Extract the [x, y] coordinate from the center of the cell holding the provided text.  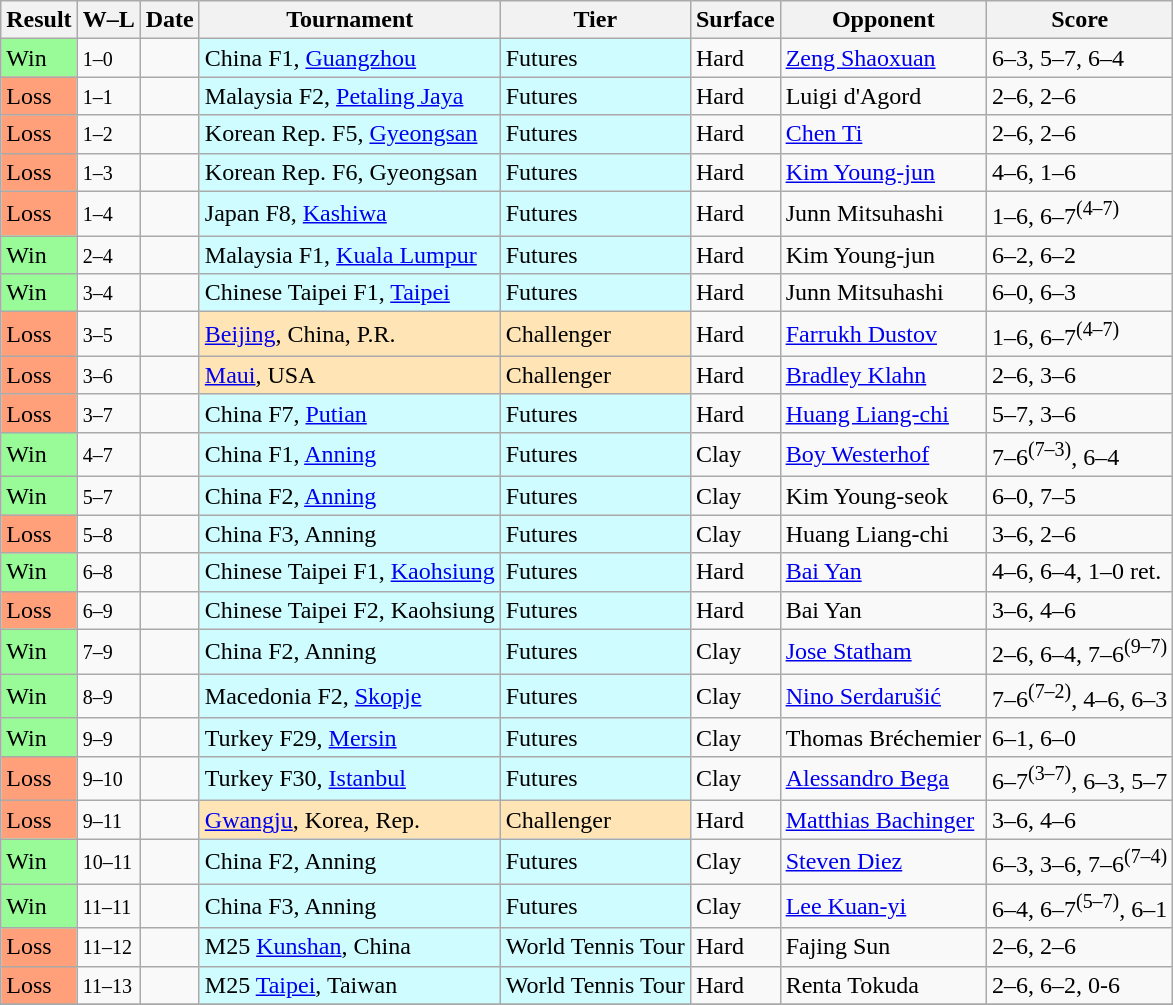
W–L [108, 20]
Boy Westerhof [883, 454]
5–8 [108, 534]
Luigi d'Agord [883, 96]
1–0 [108, 58]
Tier [595, 20]
Nino Serdarušić [883, 696]
Chinese Taipei F1, Kaohsiung [350, 572]
9–11 [108, 820]
3–7 [108, 413]
Jose Statham [883, 652]
4–7 [108, 454]
3–5 [108, 334]
Lee Kuan-yi [883, 906]
Korean Rep. F6, Gyeongsan [350, 172]
2–4 [108, 255]
3–6, 2–6 [1079, 534]
Malaysia F1, Kuala Lumpur [350, 255]
Gwangju, Korea, Rep. [350, 820]
China F7, Putian [350, 413]
Kim Young-seok [883, 496]
9–9 [108, 737]
1–2 [108, 134]
Turkey F29, Mersin [350, 737]
Japan F8, Kashiwa [350, 214]
M25 Taipei, Taiwan [350, 985]
Chinese Taipei F1, Taipei [350, 293]
Korean Rep. F5, Gyeongsan [350, 134]
7–6(7–3), 6–4 [1079, 454]
5–7 [108, 496]
Fajing Sun [883, 947]
6–3, 5–7, 6–4 [1079, 58]
11–11 [108, 906]
6–9 [108, 610]
3–4 [108, 293]
1–4 [108, 214]
Turkey F30, Istanbul [350, 778]
6–0, 6–3 [1079, 293]
Farrukh Dustov [883, 334]
2–6, 3–6 [1079, 375]
2–6, 6–2, 0-6 [1079, 985]
Renta Tokuda [883, 985]
Surface [735, 20]
10–11 [108, 862]
1–1 [108, 96]
6–8 [108, 572]
7–9 [108, 652]
Maui, USA [350, 375]
China F1, Anning [350, 454]
Thomas Bréchemier [883, 737]
8–9 [108, 696]
6–0, 7–5 [1079, 496]
6–3, 3–6, 7–6(7–4) [1079, 862]
4–6, 6–4, 1–0 ret. [1079, 572]
6–1, 6–0 [1079, 737]
Opponent [883, 20]
11–13 [108, 985]
6–4, 6–7(5–7), 6–1 [1079, 906]
Date [170, 20]
4–6, 1–6 [1079, 172]
Matthias Bachinger [883, 820]
Bradley Klahn [883, 375]
M25 Kunshan, China [350, 947]
Malaysia F2, Petaling Jaya [350, 96]
6–2, 6–2 [1079, 255]
2–6, 6–4, 7–6(9–7) [1079, 652]
Chen Ti [883, 134]
Macedonia F2, Skopje [350, 696]
9–10 [108, 778]
1–3 [108, 172]
Score [1079, 20]
Steven Diez [883, 862]
11–12 [108, 947]
5–7, 3–6 [1079, 413]
7–6(7–2), 4–6, 6–3 [1079, 696]
China F1, Guangzhou [350, 58]
6–7(3–7), 6–3, 5–7 [1079, 778]
Tournament [350, 20]
Result [39, 20]
Zeng Shaoxuan [883, 58]
Chinese Taipei F2, Kaohsiung [350, 610]
3–6 [108, 375]
Alessandro Bega [883, 778]
Beijing, China, P.R. [350, 334]
